For the text-containing cell, return its midpoint in [X, Y] coordinate format. 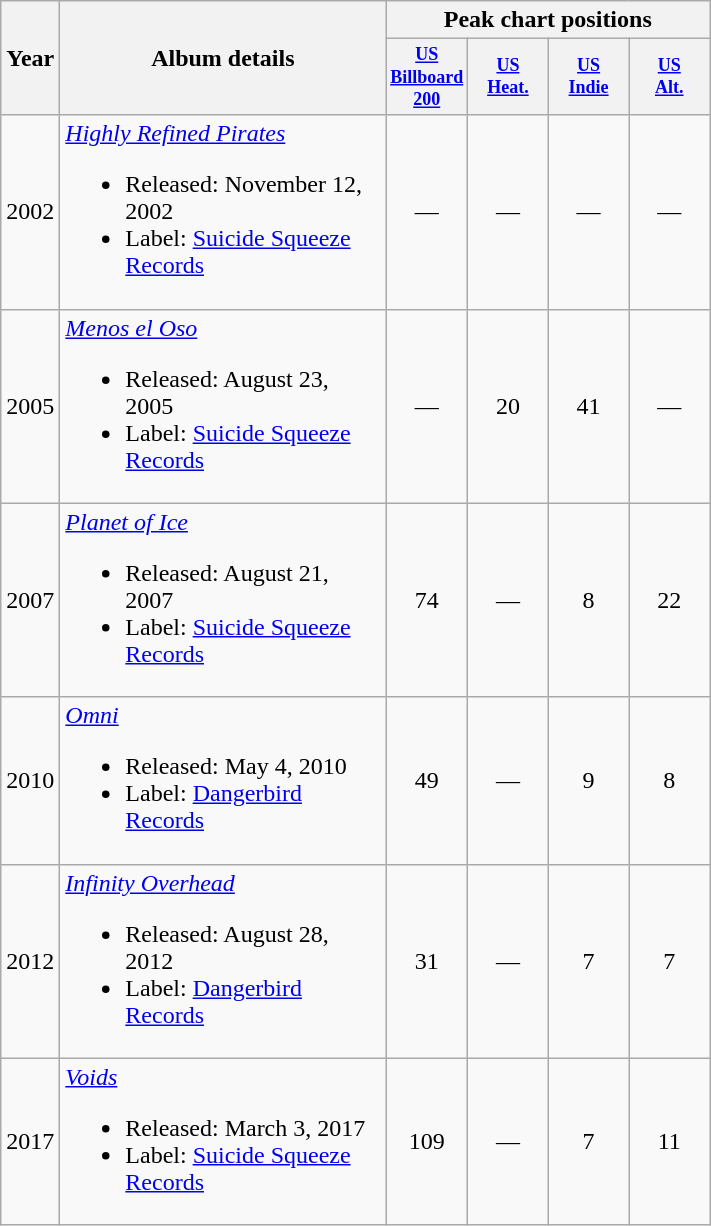
2007 [30, 600]
2012 [30, 961]
Highly Refined PiratesReleased: November 12, 2002Label: Suicide Squeeze Records [223, 212]
USHeat. [508, 77]
11 [670, 1142]
9 [588, 780]
Infinity OverheadReleased: August 28, 2012Label: Dangerbird Records [223, 961]
31 [427, 961]
74 [427, 600]
20 [508, 406]
2002 [30, 212]
2010 [30, 780]
VoidsReleased: March 3, 2017Label: Suicide Squeeze Records [223, 1142]
41 [588, 406]
US Alt. [670, 77]
Peak chart positions [548, 20]
Album details [223, 58]
49 [427, 780]
109 [427, 1142]
Year [30, 58]
2005 [30, 406]
2017 [30, 1142]
US Billboard200 [427, 77]
Planet of IceReleased: August 21, 2007Label: Suicide Squeeze Records [223, 600]
USIndie [588, 77]
OmniReleased: May 4, 2010Label: Dangerbird Records [223, 780]
Menos el OsoReleased: August 23, 2005Label: Suicide Squeeze Records [223, 406]
22 [670, 600]
